Locate the cell with the specified text and output its (x, y) center coordinate. 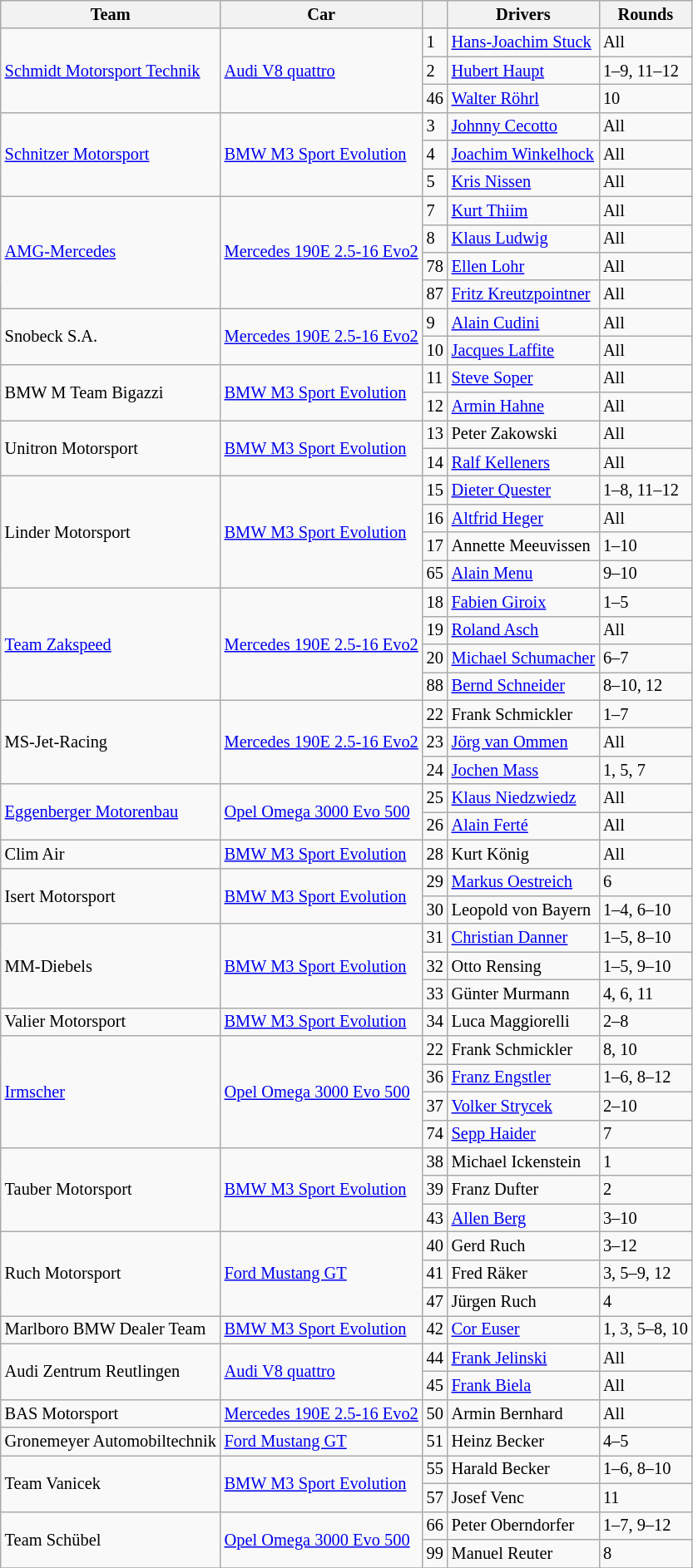
Walter Röhrl (523, 98)
1, 3, 5–8, 10 (646, 1329)
66 (435, 1526)
Harald Becker (523, 1469)
Car (321, 14)
Gerd Ruch (523, 1245)
1–8, 11–12 (646, 490)
Johnny Cecotto (523, 126)
23 (435, 742)
Armin Bernhard (523, 1413)
4, 6, 11 (646, 994)
14 (435, 462)
Linder Motorsport (111, 532)
44 (435, 1358)
Schnitzer Motorsport (111, 155)
Jochen Mass (523, 770)
Markus Oestreich (523, 882)
Dieter Quester (523, 490)
65 (435, 574)
36 (435, 1077)
Ruch Motorsport (111, 1274)
3–12 (646, 1245)
51 (435, 1442)
Bernd Schneider (523, 686)
2–10 (646, 1106)
Sepp Haider (523, 1134)
17 (435, 546)
99 (435, 1553)
1–7, 9–12 (646, 1526)
3, 5–9, 12 (646, 1274)
1–7 (646, 714)
41 (435, 1274)
33 (435, 994)
BMW M Team Bigazzi (111, 392)
Annette Meeuvissen (523, 546)
MM-Diebels (111, 966)
29 (435, 882)
Team Vanicek (111, 1483)
Steve Soper (523, 378)
39 (435, 1190)
Alain Ferté (523, 826)
Marlboro BMW Dealer Team (111, 1329)
Eggenberger Motorenbau (111, 811)
16 (435, 518)
Fritz Kreutzpointner (523, 294)
Manuel Reuter (523, 1553)
1–6, 8–12 (646, 1077)
Cor Euser (523, 1329)
47 (435, 1302)
Michael Schumacher (523, 658)
Franz Dufter (523, 1190)
Unitron Motorsport (111, 447)
MS-Jet-Racing (111, 742)
Peter Zakowski (523, 434)
Armin Hahne (523, 407)
57 (435, 1497)
Audi Zentrum Reutlingen (111, 1372)
1–6, 8–10 (646, 1469)
Klaus Ludwig (523, 239)
45 (435, 1386)
Valier Motorsport (111, 1022)
37 (435, 1106)
Kurt König (523, 854)
Allen Berg (523, 1218)
Volker Strycek (523, 1106)
Tauber Motorsport (111, 1189)
88 (435, 686)
42 (435, 1329)
Fabien Giroix (523, 602)
50 (435, 1413)
15 (435, 490)
AMG-Mercedes (111, 253)
55 (435, 1469)
38 (435, 1161)
34 (435, 1022)
Clim Air (111, 854)
1–5 (646, 602)
3 (435, 126)
Snobeck S.A. (111, 336)
40 (435, 1245)
Joachim Winkelhock (523, 155)
Ellen Lohr (523, 266)
Gronemeyer Automobiltechnik (111, 1442)
3–10 (646, 1218)
Jörg van Ommen (523, 742)
8–10, 12 (646, 686)
Altfrid Heger (523, 518)
Jacques Laffite (523, 350)
Günter Murmann (523, 994)
1–5, 9–10 (646, 966)
20 (435, 658)
2–8 (646, 1022)
Fred Räker (523, 1274)
Christian Danner (523, 938)
Otto Rensing (523, 966)
Schmidt Motorsport Technik (111, 70)
Team Zakspeed (111, 643)
Franz Engstler (523, 1077)
Michael Ickenstein (523, 1161)
28 (435, 854)
Peter Oberndorfer (523, 1526)
Rounds (646, 14)
9–10 (646, 574)
Alain Menu (523, 574)
12 (435, 407)
30 (435, 910)
46 (435, 98)
6–7 (646, 658)
Irmscher (111, 1092)
Hubert Haupt (523, 71)
Frank Biela (523, 1386)
Isert Motorsport (111, 896)
Kurt Thiim (523, 210)
6 (646, 882)
1–5, 8–10 (646, 938)
Hans-Joachim Stuck (523, 42)
1, 5, 7 (646, 770)
24 (435, 770)
13 (435, 434)
43 (435, 1218)
1–4, 6–10 (646, 910)
Heinz Becker (523, 1442)
Jürgen Ruch (523, 1302)
Josef Venc (523, 1497)
Klaus Niedzwiedz (523, 798)
32 (435, 966)
Roland Asch (523, 630)
8, 10 (646, 1050)
19 (435, 630)
1–9, 11–12 (646, 71)
Luca Maggiorelli (523, 1022)
5 (435, 182)
31 (435, 938)
BAS Motorsport (111, 1413)
Alain Cudini (523, 323)
74 (435, 1134)
26 (435, 826)
18 (435, 602)
Drivers (523, 14)
Kris Nissen (523, 182)
25 (435, 798)
Leopold von Bayern (523, 910)
Ralf Kelleners (523, 462)
78 (435, 266)
1–10 (646, 546)
Frank Jelinski (523, 1358)
Team (111, 14)
Team Schübel (111, 1540)
4–5 (646, 1442)
87 (435, 294)
9 (435, 323)
